From the cell containing the given text, extract its center point as (x, y) coordinate. 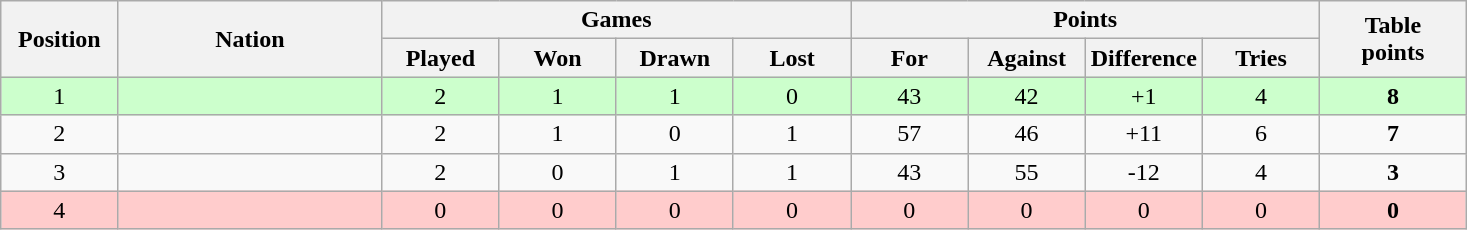
57 (910, 134)
Against (1026, 58)
Nation (250, 39)
46 (1026, 134)
55 (1026, 172)
+1 (1144, 96)
Tries (1260, 58)
6 (1260, 134)
Won (558, 58)
8 (1394, 96)
Points (1086, 20)
Lost (792, 58)
Played (440, 58)
Games (616, 20)
42 (1026, 96)
+11 (1144, 134)
7 (1394, 134)
Difference (1144, 58)
For (910, 58)
Drawn (674, 58)
Tablepoints (1394, 39)
-12 (1144, 172)
Position (60, 39)
